Provide the [x, y] coordinate of the cell's center where the given text is located.  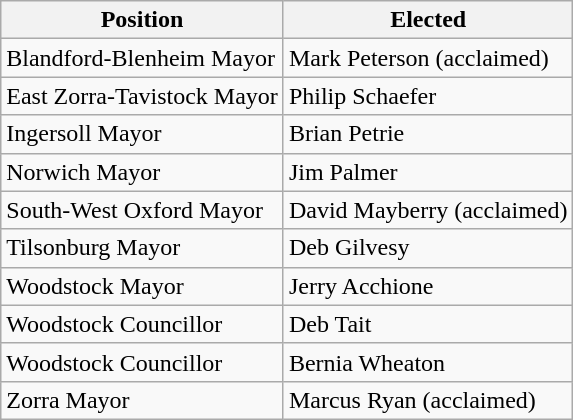
East Zorra-Tavistock Mayor [142, 96]
Jerry Acchione [428, 286]
Jim Palmer [428, 172]
Woodstock Mayor [142, 286]
Position [142, 20]
Tilsonburg Mayor [142, 248]
Philip Schaefer [428, 96]
Elected [428, 20]
Deb Tait [428, 324]
Bernia Wheaton [428, 362]
Brian Petrie [428, 134]
South-West Oxford Mayor [142, 210]
Deb Gilvesy [428, 248]
Ingersoll Mayor [142, 134]
Zorra Mayor [142, 400]
Blandford-Blenheim Mayor [142, 58]
Mark Peterson (acclaimed) [428, 58]
Marcus Ryan (acclaimed) [428, 400]
Norwich Mayor [142, 172]
David Mayberry (acclaimed) [428, 210]
